Output the [x, y] coordinate of the center of the cell containing the given text.  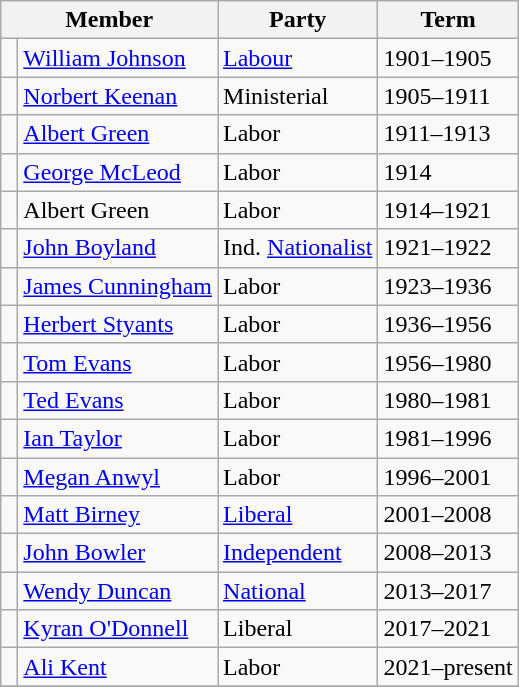
1911–1913 [448, 134]
Ali Kent [118, 667]
1914 [448, 172]
Term [448, 20]
John Bowler [118, 553]
1921–1922 [448, 248]
2008–2013 [448, 553]
1981–1996 [448, 438]
James Cunningham [118, 286]
2021–present [448, 667]
Matt Birney [118, 515]
Ted Evans [118, 400]
John Boyland [118, 248]
1980–1981 [448, 400]
2001–2008 [448, 515]
Wendy Duncan [118, 591]
Independent [298, 553]
Ian Taylor [118, 438]
1905–1911 [448, 96]
1956–1980 [448, 362]
1901–1905 [448, 58]
Herbert Styants [118, 324]
Ind. Nationalist [298, 248]
Kyran O'Donnell [118, 629]
Ministerial [298, 96]
Labour [298, 58]
Norbert Keenan [118, 96]
William Johnson [118, 58]
1996–2001 [448, 477]
2013–2017 [448, 591]
Member [110, 20]
Party [298, 20]
1936–1956 [448, 324]
National [298, 591]
2017–2021 [448, 629]
George McLeod [118, 172]
1914–1921 [448, 210]
Megan Anwyl [118, 477]
Tom Evans [118, 362]
1923–1936 [448, 286]
